From the cell containing the given text, extract its center point as [X, Y] coordinate. 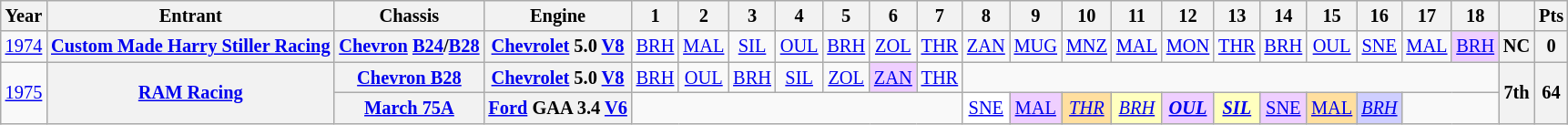
RAM Racing [190, 93]
1 [656, 16]
MON [1187, 47]
Chassis [409, 16]
5 [846, 16]
8 [986, 16]
Pts [1552, 16]
12 [1187, 16]
NC [1517, 47]
4 [799, 16]
15 [1331, 16]
March 75A [409, 108]
Engine [557, 16]
Ford GAA 3.4 V6 [557, 108]
7 [940, 16]
MNZ [1087, 47]
0 [1552, 47]
6 [893, 16]
MUG [1036, 47]
14 [1284, 16]
11 [1136, 16]
7th [1517, 93]
Chevron B28 [409, 78]
Entrant [190, 16]
10 [1087, 16]
16 [1379, 16]
64 [1552, 93]
18 [1475, 16]
3 [752, 16]
1975 [24, 93]
Year [24, 16]
13 [1237, 16]
Chevron B24/B28 [409, 47]
Custom Made Harry Stiller Racing [190, 47]
9 [1036, 16]
1974 [24, 47]
2 [703, 16]
17 [1426, 16]
